For the text-containing cell, return its midpoint in (X, Y) coordinate format. 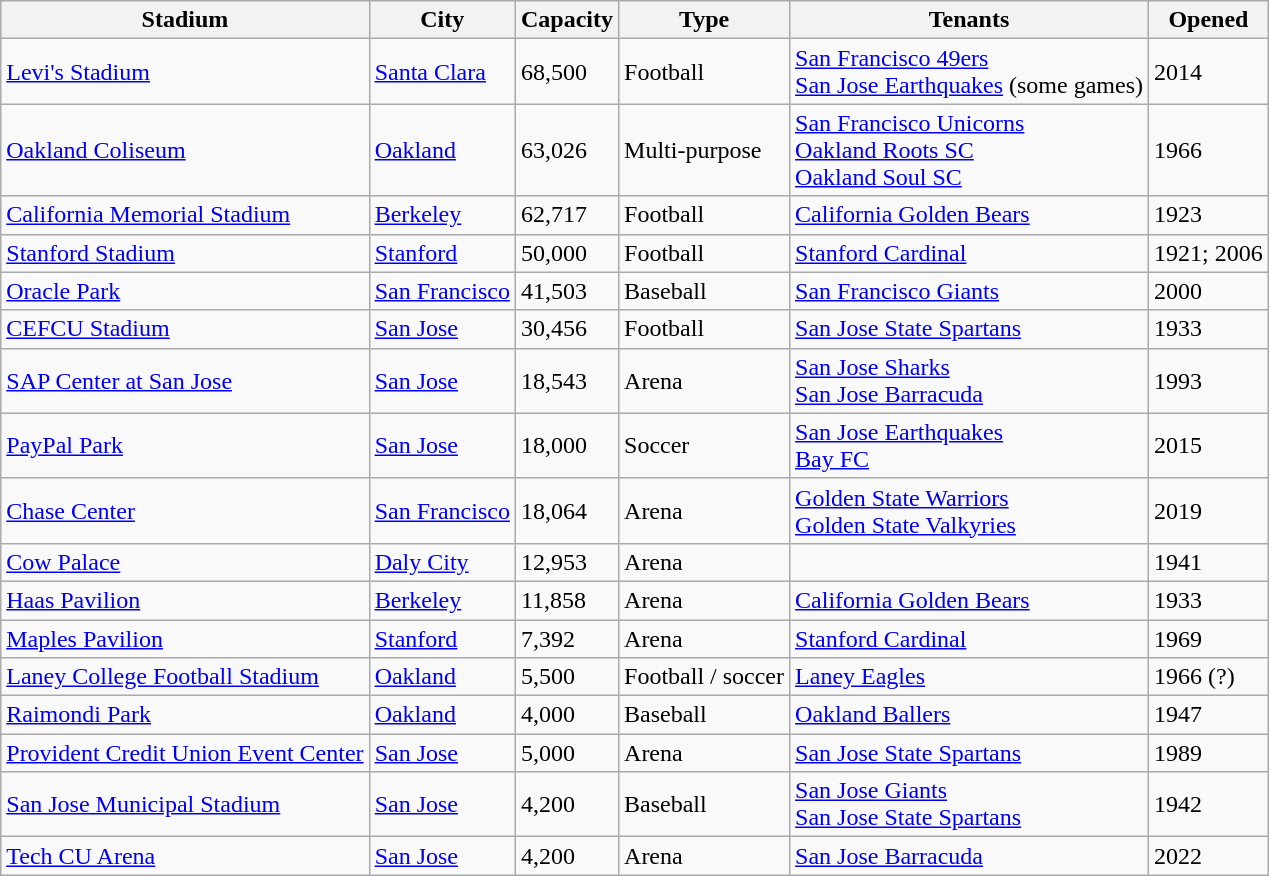
CEFCU Stadium (185, 329)
Maples Pavilion (185, 639)
San Francisco UnicornsOakland Roots SCOakland Soul SC (970, 150)
1921; 2006 (1209, 253)
41,503 (566, 291)
San Jose Sharks San Jose Barracuda (970, 380)
City (442, 20)
Oracle Park (185, 291)
San Francisco Giants (970, 291)
1923 (1209, 215)
Capacity (566, 20)
1941 (1209, 562)
San Jose Municipal Stadium (185, 804)
2014 (1209, 72)
1969 (1209, 639)
1966 (?) (1209, 677)
Oakland Ballers (970, 715)
San Jose Barracuda (970, 856)
Type (704, 20)
Golden State WarriorsGolden State Valkyries (970, 510)
Provident Credit Union Event Center (185, 753)
Opened (1209, 20)
18,543 (566, 380)
Santa Clara (442, 72)
Laney College Football Stadium (185, 677)
San Jose EarthquakesBay FC (970, 446)
San Francisco 49ers San Jose Earthquakes (some games) (970, 72)
San Jose Giants San Jose State Spartans (970, 804)
Haas Pavilion (185, 600)
Levi's Stadium (185, 72)
1993 (1209, 380)
30,456 (566, 329)
2000 (1209, 291)
2019 (1209, 510)
Soccer (704, 446)
Oakland Coliseum (185, 150)
Football / soccer (704, 677)
Tenants (970, 20)
Multi-purpose (704, 150)
1947 (1209, 715)
California Memorial Stadium (185, 215)
18,064 (566, 510)
18,000 (566, 446)
SAP Center at San Jose (185, 380)
2022 (1209, 856)
62,717 (566, 215)
Laney Eagles (970, 677)
68,500 (566, 72)
Cow Palace (185, 562)
7,392 (566, 639)
1989 (1209, 753)
12,953 (566, 562)
PayPal Park (185, 446)
63,026 (566, 150)
5,500 (566, 677)
1966 (1209, 150)
Chase Center (185, 510)
5,000 (566, 753)
2015 (1209, 446)
Raimondi Park (185, 715)
4,000 (566, 715)
1942 (1209, 804)
Stanford Stadium (185, 253)
Daly City (442, 562)
Stadium (185, 20)
Tech CU Arena (185, 856)
50,000 (566, 253)
11,858 (566, 600)
